Output the (X, Y) coordinate of the center of the cell containing the given text.  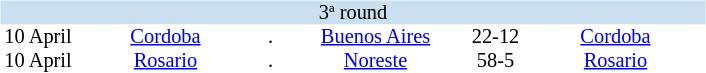
22-12 (496, 36)
Buenos Aires (376, 36)
3ª round (352, 12)
58-5 (496, 60)
Noreste (376, 60)
